Identify which cell holds the provided text, then report its [x, y] central coordinate. 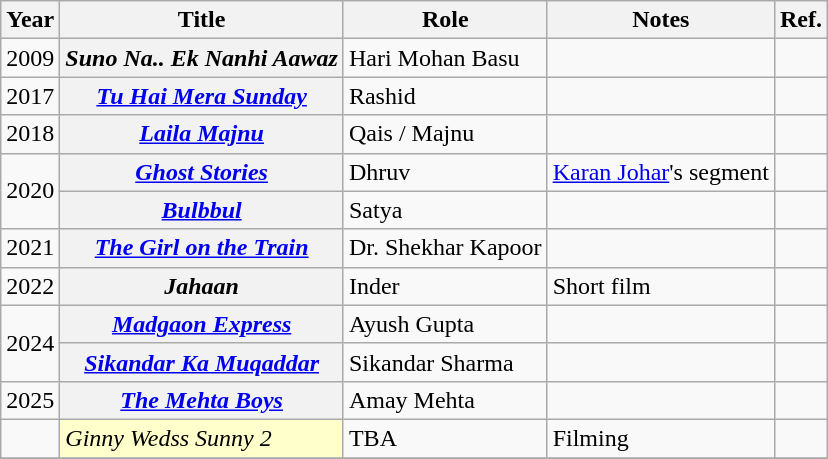
Dhruv [445, 172]
Ayush Gupta [445, 324]
The Girl on the Train [202, 248]
Tu Hai Mera Sunday [202, 96]
Notes [660, 20]
Qais / Majnu [445, 134]
Title [202, 20]
Ref. [800, 20]
Ghost Stories [202, 172]
The Mehta Boys [202, 400]
Year [30, 20]
Rashid [445, 96]
Ginny Wedss Sunny 2 [202, 438]
Laila Majnu [202, 134]
Satya [445, 210]
Madgaon Express [202, 324]
TBA [445, 438]
2024 [30, 343]
Sikandar Sharma [445, 362]
2022 [30, 286]
Filming [660, 438]
Jahaan [202, 286]
Hari Mohan Basu [445, 58]
2020 [30, 191]
Inder [445, 286]
2017 [30, 96]
2009 [30, 58]
Role [445, 20]
Suno Na.. Ek Nanhi Aawaz [202, 58]
Bulbbul [202, 210]
Sikandar Ka Muqaddar [202, 362]
Karan Johar's segment [660, 172]
2025 [30, 400]
2018 [30, 134]
2021 [30, 248]
Short film [660, 286]
Amay Mehta [445, 400]
Dr. Shekhar Kapoor [445, 248]
